Return the [x, y] coordinate for the center point of the cell that contains the specified text.  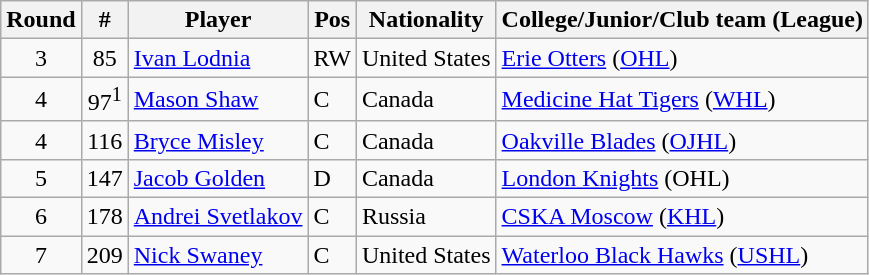
Russia [426, 217]
Erie Otters (OHL) [682, 58]
3 [41, 58]
6 [41, 217]
116 [104, 140]
Ivan Lodnia [218, 58]
Medicine Hat Tigers (WHL) [682, 100]
London Knights (OHL) [682, 178]
Nick Swaney [218, 255]
Andrei Svetlakov [218, 217]
147 [104, 178]
178 [104, 217]
Pos [332, 20]
Bryce Misley [218, 140]
# [104, 20]
Oakville Blades (OJHL) [682, 140]
5 [41, 178]
209 [104, 255]
85 [104, 58]
Round [41, 20]
971 [104, 100]
CSKA Moscow (KHL) [682, 217]
RW [332, 58]
College/Junior/Club team (League) [682, 20]
Jacob Golden [218, 178]
Waterloo Black Hawks (USHL) [682, 255]
Player [218, 20]
D [332, 178]
Nationality [426, 20]
Mason Shaw [218, 100]
7 [41, 255]
